Provide the [X, Y] coordinate of the cell's center where the given text is located.  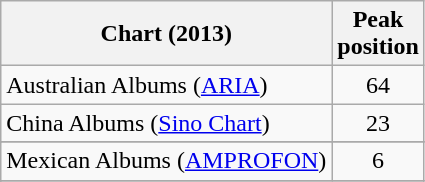
Chart (2013) [166, 34]
23 [378, 123]
64 [378, 85]
China Albums (Sino Chart) [166, 123]
6 [378, 161]
Mexican Albums (AMPROFON) [166, 161]
Australian Albums (ARIA) [166, 85]
Peakposition [378, 34]
